Pinpoint the cell where the given text exists, returning its (X, Y) midpoint coordinate. 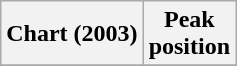
Chart (2003) (72, 34)
Peakposition (189, 34)
